Extract the (X, Y) coordinate from the center of the cell holding the provided text.  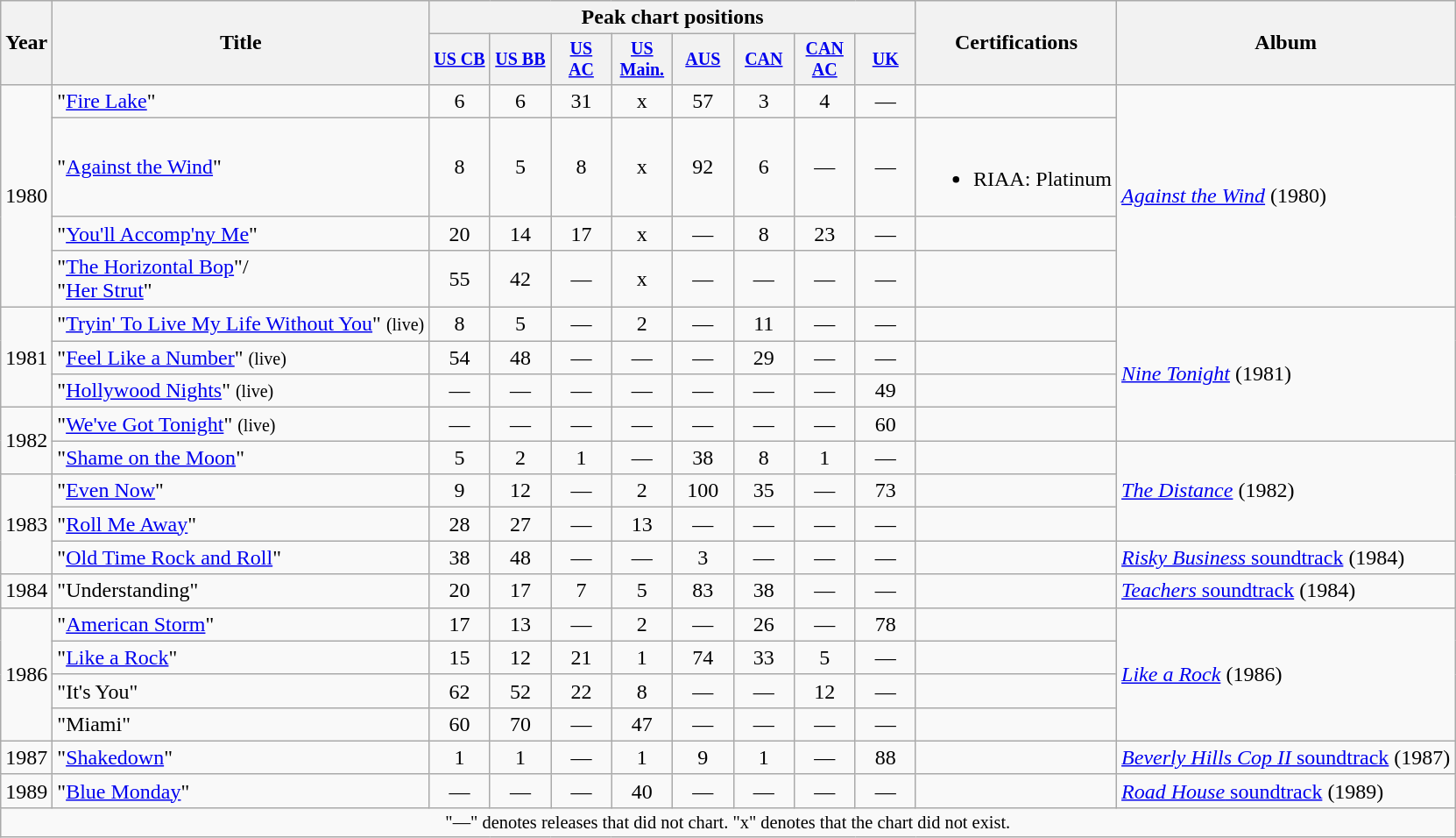
"Roll Me Away" (241, 524)
21 (582, 657)
Beverly Hills Cop II soundtrack (1987) (1286, 757)
52 (520, 691)
33 (764, 657)
"We've Got Tonight" (live) (241, 424)
49 (885, 391)
CANAC (825, 60)
US BB (520, 60)
57 (703, 101)
7 (582, 591)
1986 (26, 674)
Risky Business soundtrack (1984) (1286, 557)
"Against the Wind" (241, 167)
"Old Time Rock and Roll" (241, 557)
USMain. (641, 60)
83 (703, 591)
4 (825, 101)
70 (520, 724)
"The Horizontal Bop"/"Her Strut" (241, 279)
"—" denotes releases that did not chart. "x" denotes that the chart did not exist. (728, 822)
88 (885, 757)
Album (1286, 43)
11 (764, 324)
"Fire Lake" (241, 101)
1984 (26, 591)
USAC (582, 60)
22 (582, 691)
73 (885, 491)
42 (520, 279)
27 (520, 524)
AUS (703, 60)
62 (459, 691)
Peak chart positions (673, 18)
35 (764, 491)
The Distance (1982) (1286, 491)
Against the Wind (1980) (1286, 195)
US CB (459, 60)
"Hollywood Nights" (live) (241, 391)
"Shakedown" (241, 757)
40 (641, 791)
"Tryin' To Live My Life Without You" (live) (241, 324)
74 (703, 657)
"Feel Like a Number" (live) (241, 358)
47 (641, 724)
31 (582, 101)
"Shame on the Moon" (241, 458)
78 (885, 624)
54 (459, 358)
"Blue Monday" (241, 791)
"Like a Rock" (241, 657)
1980 (26, 195)
Title (241, 43)
Road House soundtrack (1989) (1286, 791)
1982 (26, 441)
100 (703, 491)
55 (459, 279)
1987 (26, 757)
CAN (764, 60)
92 (703, 167)
14 (520, 233)
"American Storm" (241, 624)
15 (459, 657)
23 (825, 233)
UK (885, 60)
Like a Rock (1986) (1286, 674)
"Even Now" (241, 491)
Nine Tonight (1981) (1286, 374)
RIAA: Platinum (1016, 167)
"Miami" (241, 724)
29 (764, 358)
Year (26, 43)
"It's You" (241, 691)
"You'll Accomp'ny Me" (241, 233)
26 (764, 624)
1989 (26, 791)
1983 (26, 524)
Certifications (1016, 43)
"Understanding" (241, 591)
28 (459, 524)
1981 (26, 358)
Teachers soundtrack (1984) (1286, 591)
